Scan for the cell matching the given text and deliver its (x, y) coordinate at center. 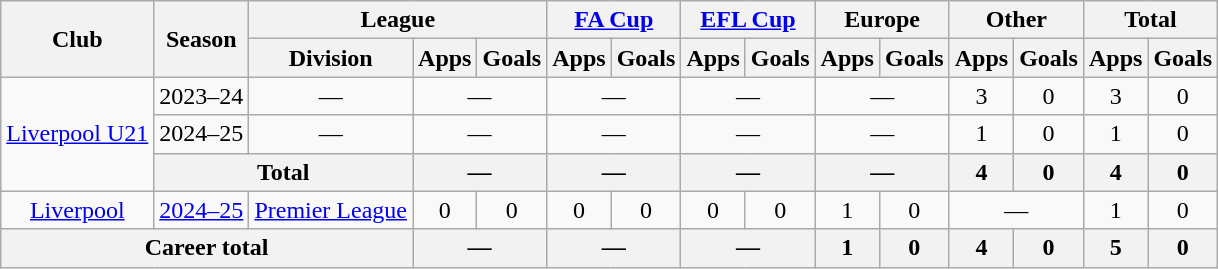
Liverpool U21 (78, 134)
FA Cup (614, 20)
Season (202, 39)
EFL Cup (748, 20)
Premier League (331, 210)
5 (1115, 248)
Liverpool (78, 210)
2023–24 (202, 96)
Europe (882, 20)
Career total (207, 248)
Club (78, 39)
League (398, 20)
Division (331, 58)
Other (1016, 20)
